Return [X, Y] of the center of cell containing provided text 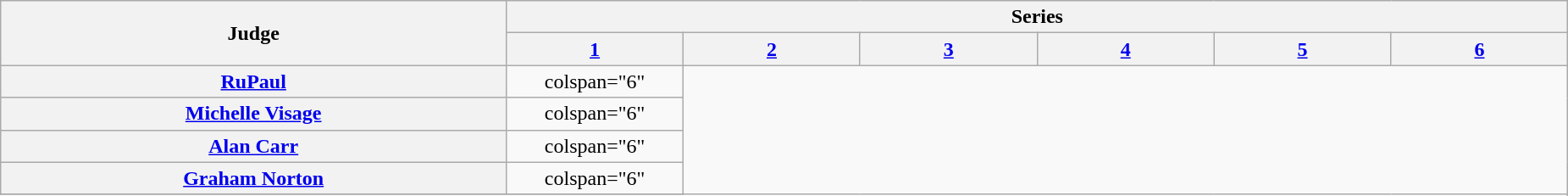
Judge [254, 33]
Series [1037, 17]
3 [949, 49]
4 [1125, 49]
6 [1479, 49]
2 [773, 49]
Alan Carr [254, 146]
5 [1303, 49]
RuPaul [254, 81]
Michelle Visage [254, 114]
Graham Norton [254, 178]
1 [595, 49]
